Search for the cell housing the specified text and yield its [x, y] center coordinate. 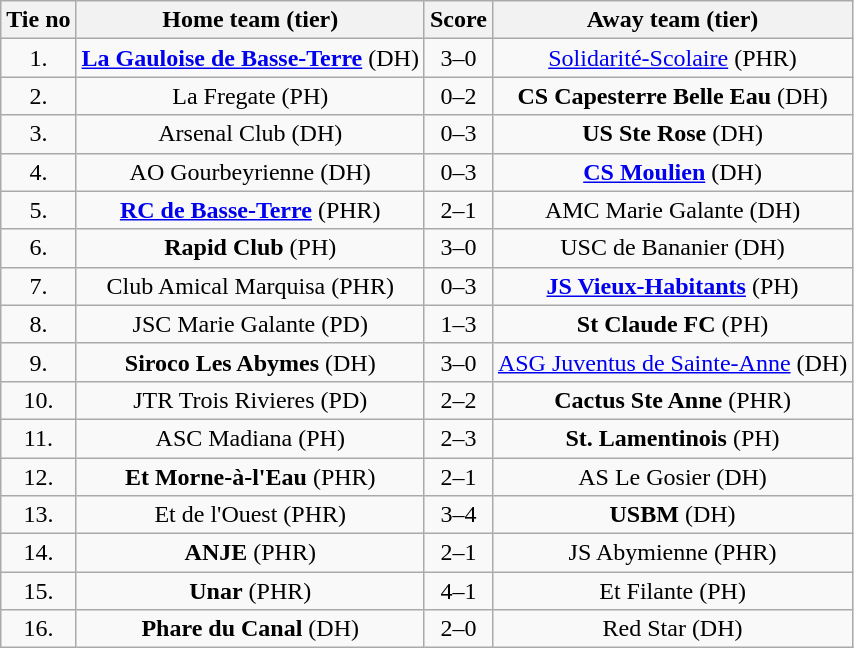
2. [38, 96]
Unar (PHR) [250, 591]
2–2 [458, 400]
Red Star (DH) [672, 629]
Club Amical Marquisa (PHR) [250, 286]
1. [38, 58]
AS Le Gosier (DH) [672, 477]
16. [38, 629]
JSC Marie Galante (PD) [250, 324]
La Gauloise de Basse-Terre (DH) [250, 58]
St. Lamentinois (PH) [672, 438]
Cactus Ste Anne (PHR) [672, 400]
14. [38, 553]
4–1 [458, 591]
Et de l'Ouest (PHR) [250, 515]
11. [38, 438]
9. [38, 362]
3. [38, 134]
St Claude FC (PH) [672, 324]
8. [38, 324]
Phare du Canal (DH) [250, 629]
ASC Madiana (PH) [250, 438]
CS Capesterre Belle Eau (DH) [672, 96]
3–4 [458, 515]
0–2 [458, 96]
Et Filante (PH) [672, 591]
Tie no [38, 20]
2–0 [458, 629]
CS Moulien (DH) [672, 172]
6. [38, 248]
La Fregate (PH) [250, 96]
Away team (tier) [672, 20]
AO Gourbeyrienne (DH) [250, 172]
Arsenal Club (DH) [250, 134]
1–3 [458, 324]
USBM (DH) [672, 515]
13. [38, 515]
10. [38, 400]
AMC Marie Galante (DH) [672, 210]
7. [38, 286]
JTR Trois Rivieres (PD) [250, 400]
Rapid Club (PH) [250, 248]
Siroco Les Abymes (DH) [250, 362]
Home team (tier) [250, 20]
2–3 [458, 438]
US Ste Rose (DH) [672, 134]
5. [38, 210]
ASG Juventus de Sainte-Anne (DH) [672, 362]
15. [38, 591]
JS Vieux-Habitants (PH) [672, 286]
Solidarité-Scolaire (PHR) [672, 58]
ANJE (PHR) [250, 553]
4. [38, 172]
JS Abymienne (PHR) [672, 553]
Et Morne-à-l'Eau (PHR) [250, 477]
12. [38, 477]
RC de Basse-Terre (PHR) [250, 210]
Score [458, 20]
USC de Bananier (DH) [672, 248]
